Scan for the cell matching the given text and deliver its (x, y) coordinate at center. 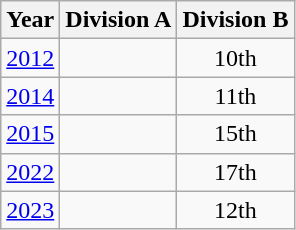
2014 (30, 96)
17th (236, 172)
12th (236, 210)
10th (236, 58)
Division B (236, 20)
2012 (30, 58)
2015 (30, 134)
Division A (118, 20)
2023 (30, 210)
2022 (30, 172)
11th (236, 96)
Year (30, 20)
15th (236, 134)
